Provide the [x, y] coordinate of the cell's center where the given text is located.  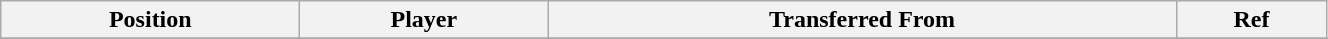
Position [150, 20]
Player [424, 20]
Transferred From [862, 20]
Ref [1251, 20]
